Extract the [x, y] coordinate from the center of the cell holding the provided text.  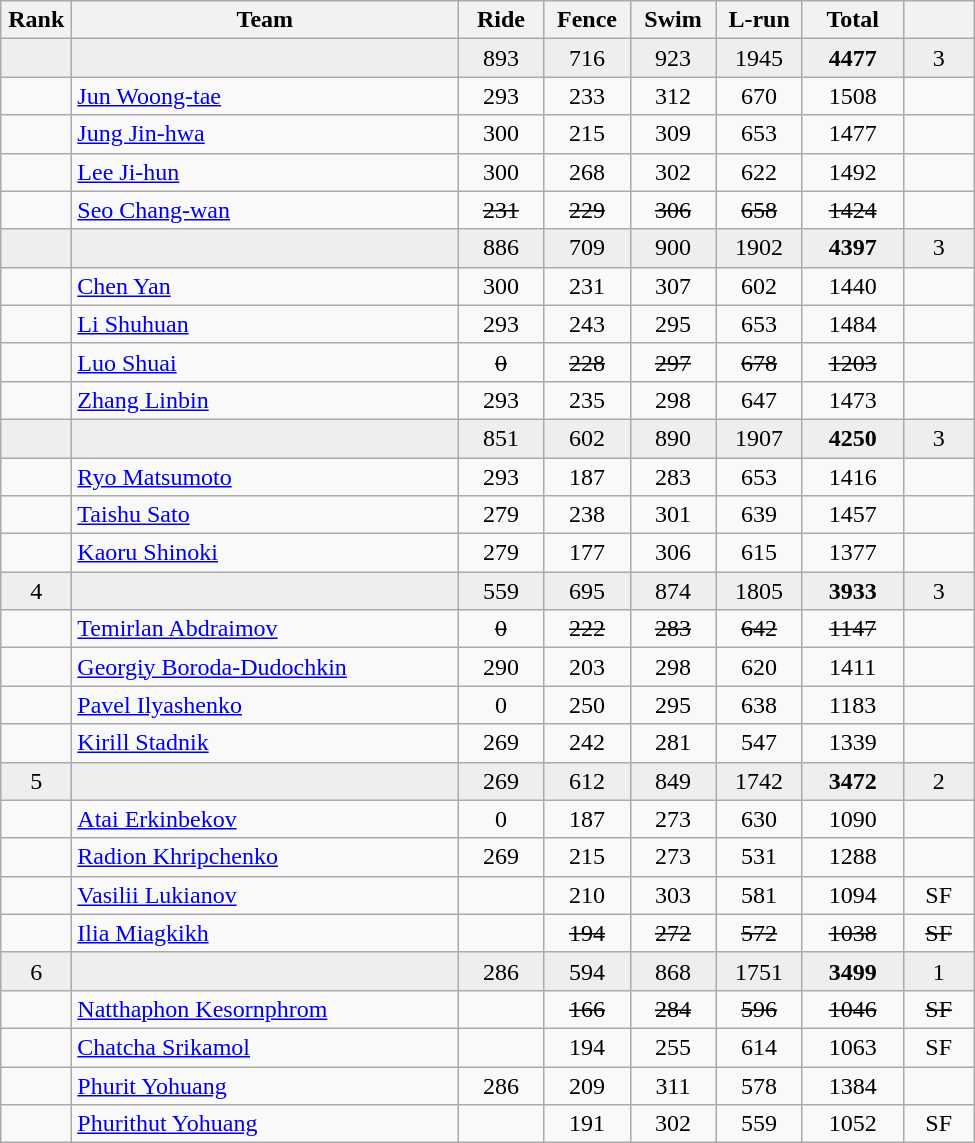
1424 [852, 210]
311 [673, 1085]
Natthaphon Kesornphrom [265, 1009]
166 [587, 1009]
191 [587, 1124]
868 [673, 971]
Ryo Matsumoto [265, 477]
630 [759, 819]
210 [587, 895]
301 [673, 515]
Fence [587, 20]
281 [673, 743]
Temirlan Abdraimov [265, 629]
1416 [852, 477]
290 [501, 667]
Team [265, 20]
Georgiy Boroda-Dudochkin [265, 667]
Jun Woong-tae [265, 96]
268 [587, 172]
Rank [36, 20]
594 [587, 971]
1147 [852, 629]
547 [759, 743]
1377 [852, 553]
716 [587, 58]
1508 [852, 96]
6 [36, 971]
Total [852, 20]
4 [36, 591]
900 [673, 248]
1384 [852, 1085]
890 [673, 438]
Lee Ji-hun [265, 172]
572 [759, 933]
1484 [852, 324]
4250 [852, 438]
851 [501, 438]
596 [759, 1009]
233 [587, 96]
Atai Erkinbekov [265, 819]
614 [759, 1047]
639 [759, 515]
Seo Chang-wan [265, 210]
642 [759, 629]
209 [587, 1085]
3499 [852, 971]
Radion Khripchenko [265, 857]
235 [587, 400]
229 [587, 210]
Vasilii Lukianov [265, 895]
Jung Jin-hwa [265, 134]
893 [501, 58]
1339 [852, 743]
L-run [759, 20]
Ride [501, 20]
Taishu Sato [265, 515]
1902 [759, 248]
647 [759, 400]
1288 [852, 857]
1440 [852, 286]
1052 [852, 1124]
612 [587, 781]
615 [759, 553]
874 [673, 591]
3933 [852, 591]
297 [673, 362]
Luo Shuai [265, 362]
849 [673, 781]
Chatcha Srikamol [265, 1047]
1 [938, 971]
Ilia Miagkikh [265, 933]
1038 [852, 933]
581 [759, 895]
250 [587, 705]
312 [673, 96]
923 [673, 58]
620 [759, 667]
638 [759, 705]
1183 [852, 705]
Li Shuhuan [265, 324]
203 [587, 667]
Pavel Ilyashenko [265, 705]
177 [587, 553]
Phurithut Yohuang [265, 1124]
1477 [852, 134]
309 [673, 134]
622 [759, 172]
4477 [852, 58]
5 [36, 781]
1411 [852, 667]
1457 [852, 515]
1805 [759, 591]
1090 [852, 819]
Phurit Yohuang [265, 1085]
1751 [759, 971]
4397 [852, 248]
284 [673, 1009]
709 [587, 248]
678 [759, 362]
1945 [759, 58]
578 [759, 1085]
242 [587, 743]
255 [673, 1047]
670 [759, 96]
1742 [759, 781]
Swim [673, 20]
3472 [852, 781]
1046 [852, 1009]
Chen Yan [265, 286]
303 [673, 895]
695 [587, 591]
1063 [852, 1047]
243 [587, 324]
Kaoru Shinoki [265, 553]
1907 [759, 438]
228 [587, 362]
531 [759, 857]
222 [587, 629]
1094 [852, 895]
2 [938, 781]
Zhang Linbin [265, 400]
Kirill Stadnik [265, 743]
272 [673, 933]
1203 [852, 362]
1473 [852, 400]
886 [501, 248]
307 [673, 286]
658 [759, 210]
238 [587, 515]
1492 [852, 172]
